Scan for the cell matching the given text and deliver its [x, y] coordinate at center. 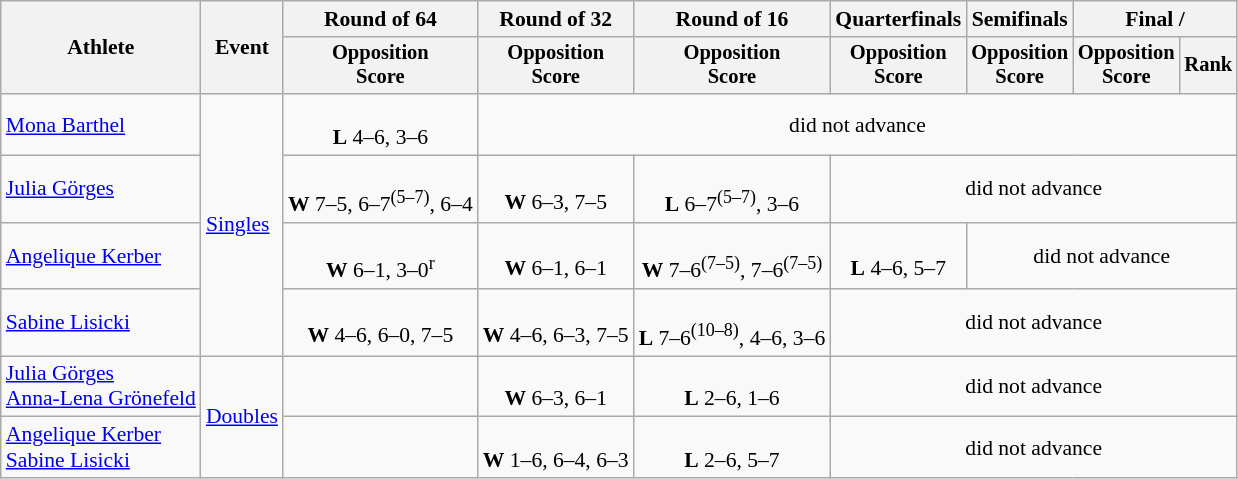
L 4–6, 3–6 [380, 124]
Final / [1155, 19]
Singles [242, 225]
L 7–6(10–8), 4–6, 3–6 [732, 322]
Quarterfinals [898, 19]
W 6–3, 7–5 [556, 190]
W 6–1, 3–0r [380, 256]
L 6–7(5–7), 3–6 [732, 190]
Rank [1208, 66]
W 4–6, 6–3, 7–5 [556, 322]
L 2–6, 5–7 [732, 448]
L 4–6, 5–7 [898, 256]
Doubles [242, 417]
Round of 32 [556, 19]
Round of 16 [732, 19]
L 2–6, 1–6 [732, 386]
Sabine Lisicki [101, 322]
W 6–1, 6–1 [556, 256]
Angelique Kerber [101, 256]
Julia GörgesAnna-Lena Grönefeld [101, 386]
W 6–3, 6–1 [556, 386]
Semifinals [1020, 19]
W 7–5, 6–7(5–7), 6–4 [380, 190]
W 7–6(7–5), 7–6(7–5) [732, 256]
Round of 64 [380, 19]
Event [242, 48]
Mona Barthel [101, 124]
W 4–6, 6–0, 7–5 [380, 322]
W 1–6, 6–4, 6–3 [556, 448]
Angelique KerberSabine Lisicki [101, 448]
Julia Görges [101, 190]
Athlete [101, 48]
